Return (X, Y) of the center of cell containing provided text 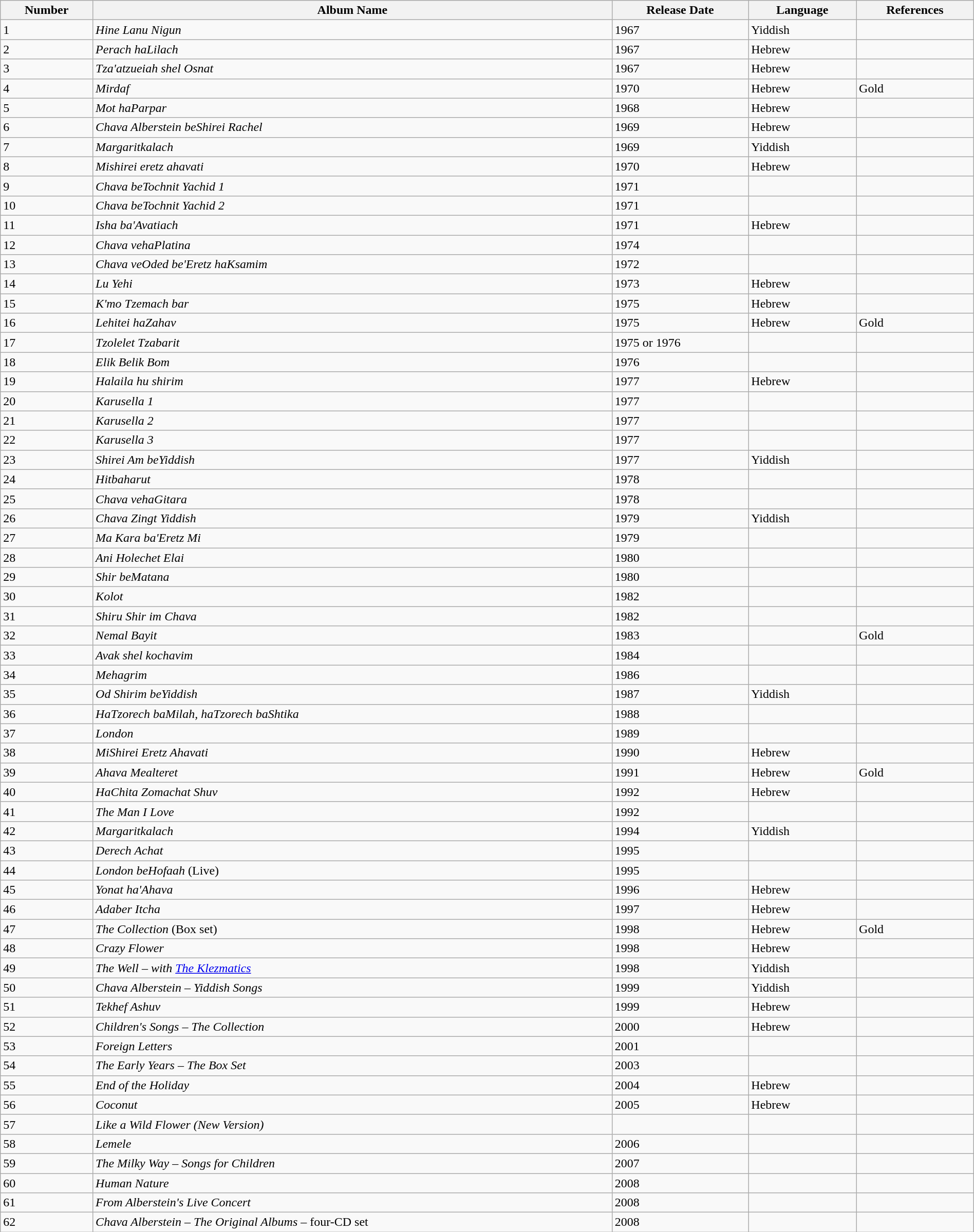
Like a Wild Flower (New Version) (352, 1124)
59 (47, 1163)
Foreign Letters (352, 1046)
Mirdaf (352, 88)
Ma Kara ba'Eretz Mi (352, 538)
1990 (680, 753)
15 (47, 304)
1994 (680, 831)
1974 (680, 245)
31 (47, 616)
43 (47, 850)
1973 (680, 284)
24 (47, 479)
13 (47, 264)
46 (47, 909)
30 (47, 597)
1989 (680, 733)
Coconut (352, 1105)
38 (47, 753)
47 (47, 929)
Ahava Mealteret (352, 772)
57 (47, 1124)
62 (47, 1222)
References (915, 10)
Shiru Shir im Chava (352, 616)
2001 (680, 1046)
48 (47, 949)
50 (47, 988)
4 (47, 88)
Shir beMatana (352, 577)
1976 (680, 362)
HaChita Zomachat Shuv (352, 792)
Chava vehaPlatina (352, 245)
Elik Belik Bom (352, 362)
40 (47, 792)
56 (47, 1105)
2004 (680, 1085)
Lu Yehi (352, 284)
36 (47, 714)
61 (47, 1203)
Chava beTochnit Yachid 2 (352, 205)
Shirei Am beYiddish (352, 460)
Language (802, 10)
Chava beTochnit Yachid 1 (352, 186)
K'mo Tzemach bar (352, 304)
34 (47, 675)
9 (47, 186)
28 (47, 557)
Derech Achat (352, 850)
Karusella 2 (352, 421)
The Milky Way – Songs for Children (352, 1163)
2005 (680, 1105)
Hitbaharut (352, 479)
Kolot (352, 597)
Avak shel kochavim (352, 655)
27 (47, 538)
Yonat ha'Ahava (352, 890)
Nemal Bayit (352, 636)
Karusella 1 (352, 401)
42 (47, 831)
6 (47, 127)
Mishirei eretz ahavati (352, 166)
1984 (680, 655)
39 (47, 772)
Tza'atzueiah shel Osnat (352, 69)
Tekhef Ashuv (352, 1007)
Chava vehaGitara (352, 499)
Lemele (352, 1144)
2003 (680, 1066)
MiShirei Eretz Ahavati (352, 753)
5 (47, 108)
35 (47, 694)
Ani Holechet Elai (352, 557)
Adaber Itcha (352, 909)
Crazy Flower (352, 949)
1972 (680, 264)
25 (47, 499)
60 (47, 1183)
1996 (680, 890)
11 (47, 225)
From Alberstein's Live Concert (352, 1203)
Isha ba'Avatiach (352, 225)
Od Shirim beYiddish (352, 694)
1975 or 1976 (680, 343)
54 (47, 1066)
12 (47, 245)
49 (47, 968)
29 (47, 577)
Halaila hu shirim (352, 382)
23 (47, 460)
Chava Alberstein – The Original Albums – four-CD set (352, 1222)
7 (47, 147)
19 (47, 382)
1968 (680, 108)
Human Nature (352, 1183)
1986 (680, 675)
Chava Alberstein – Yiddish Songs (352, 988)
44 (47, 870)
Children's Songs – The Collection (352, 1027)
33 (47, 655)
Chava Zingt Yiddish (352, 518)
The Well – with The Klezmatics (352, 968)
2006 (680, 1144)
58 (47, 1144)
10 (47, 205)
1991 (680, 772)
18 (47, 362)
8 (47, 166)
Mot haParpar (352, 108)
1987 (680, 694)
32 (47, 636)
17 (47, 343)
Release Date (680, 10)
2007 (680, 1163)
16 (47, 323)
14 (47, 284)
Tzolelet Tzabarit (352, 343)
Perach haLilach (352, 49)
22 (47, 440)
1997 (680, 909)
53 (47, 1046)
Chava veOded be'Eretz haKsamim (352, 264)
Hine Lanu Nigun (352, 30)
52 (47, 1027)
37 (47, 733)
26 (47, 518)
45 (47, 890)
Album Name (352, 10)
End of the Holiday (352, 1085)
London (352, 733)
21 (47, 421)
2 (47, 49)
HaTzorech baMilah, haTzorech baShtika (352, 714)
20 (47, 401)
Number (47, 10)
London beHofaah (Live) (352, 870)
The Man I Love (352, 811)
Mehagrim (352, 675)
55 (47, 1085)
The Collection (Box set) (352, 929)
Lehitei haZahav (352, 323)
Chava Alberstein beShirei Rachel (352, 127)
41 (47, 811)
1988 (680, 714)
51 (47, 1007)
1983 (680, 636)
Karusella 3 (352, 440)
1 (47, 30)
3 (47, 69)
2000 (680, 1027)
The Early Years – The Box Set (352, 1066)
